Return the (x, y) coordinate for the center point of the cell that contains the specified text.  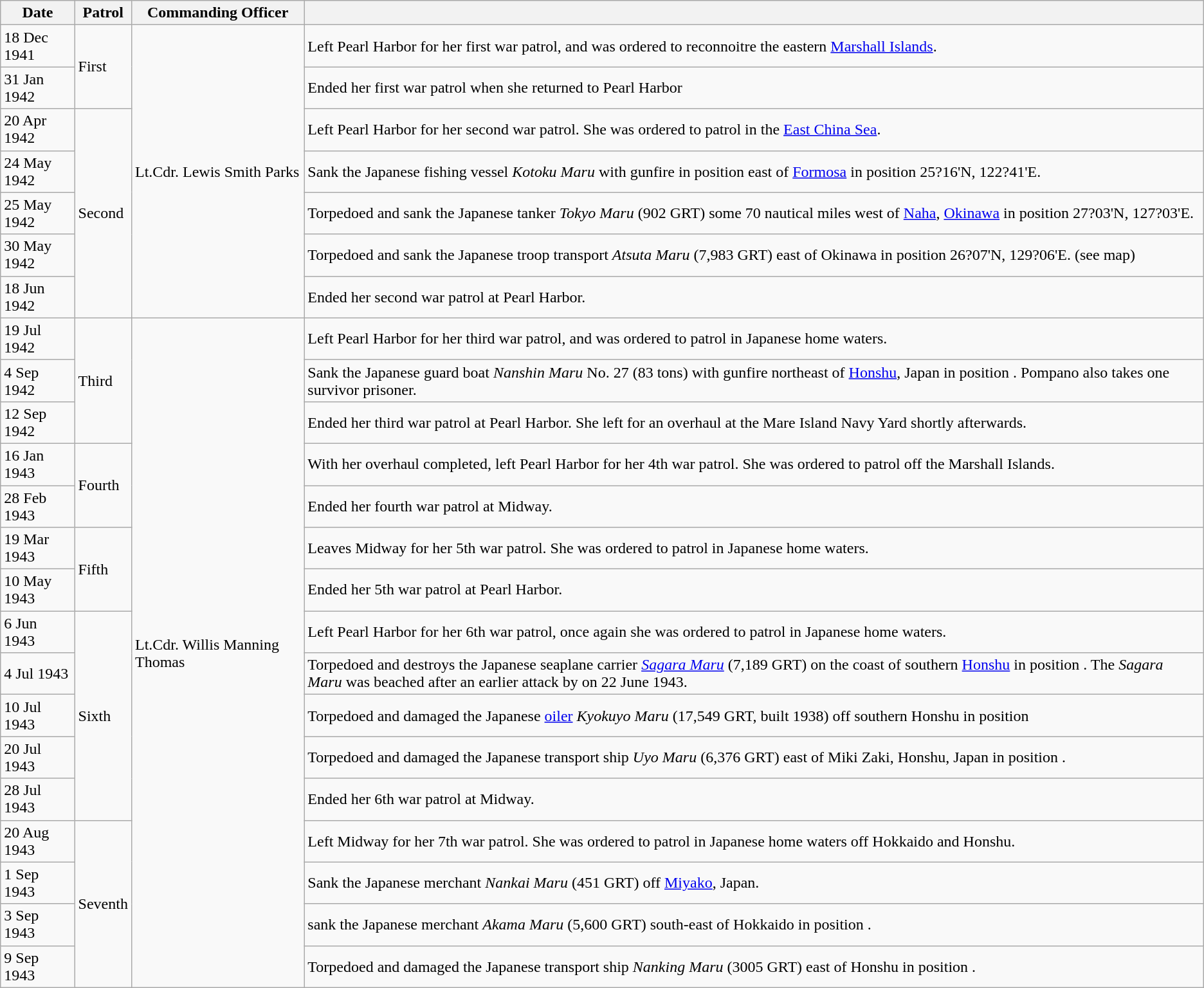
Sixth (103, 715)
Ended her 5th war patrol at Pearl Harbor. (754, 590)
Third (103, 381)
Fifth (103, 569)
Torpedoed and damaged the Japanese transport ship Nanking Maru (3005 GRT) east of Honshu in position . (754, 966)
19 Jul 1942 (37, 338)
10 May 1943 (37, 590)
20 Apr 1942 (37, 130)
24 May 1942 (37, 171)
20 Aug 1943 (37, 841)
Commanding Officer (217, 13)
Sank the Japanese merchant Nankai Maru (451 GRT) off Miyako, Japan. (754, 883)
28 Jul 1943 (37, 799)
Ended her third war patrol at Pearl Harbor. She left for an overhaul at the Mare Island Navy Yard shortly afterwards. (754, 422)
Seventh (103, 904)
16 Jan 1943 (37, 464)
Fourth (103, 485)
Leaves Midway for her 5th war patrol. She was ordered to patrol in Japanese home waters. (754, 548)
3 Sep 1943 (37, 925)
Ended her first war patrol when she returned to Pearl Harbor (754, 87)
Left Midway for her 7th war patrol. She was ordered to patrol in Japanese home waters off Hokkaido and Honshu. (754, 841)
Lt.Cdr. Lewis Smith Parks (217, 171)
First (103, 67)
4 Jul 1943 (37, 674)
Left Pearl Harbor for her 6th war patrol, once again she was ordered to patrol in Japanese home waters. (754, 632)
With her overhaul completed, left Pearl Harbor for her 4th war patrol. She was ordered to patrol off the Marshall Islands. (754, 464)
10 Jul 1943 (37, 715)
Lt.Cdr. Willis Manning Thomas (217, 652)
Patrol (103, 13)
Torpedoed and damaged the Japanese oiler Kyokuyo Maru (17,549 GRT, built 1938) off southern Honshu in position (754, 715)
sank the Japanese merchant Akama Maru (5,600 GRT) south-east of Hokkaido in position . (754, 925)
18 Jun 1942 (37, 297)
1 Sep 1943 (37, 883)
Torpedoed and sank the Japanese tanker Tokyo Maru (902 GRT) some 70 nautical miles west of Naha, Okinawa in position 27?03'N, 127?03'E. (754, 214)
28 Feb 1943 (37, 506)
9 Sep 1943 (37, 966)
Date (37, 13)
Ended her 6th war patrol at Midway. (754, 799)
25 May 1942 (37, 214)
Second (103, 214)
6 Jun 1943 (37, 632)
20 Jul 1943 (37, 758)
Left Pearl Harbor for her third war patrol, and was ordered to patrol in Japanese home waters. (754, 338)
19 Mar 1943 (37, 548)
30 May 1942 (37, 255)
4 Sep 1942 (37, 381)
Torpedoed and sank the Japanese troop transport Atsuta Maru (7,983 GRT) east of Okinawa in position 26?07'N, 129?06'E. (see map) (754, 255)
Left Pearl Harbor for her first war patrol, and was ordered to reconnoitre the eastern Marshall Islands. (754, 46)
Ended her fourth war patrol at Midway. (754, 506)
Ended her second war patrol at Pearl Harbor. (754, 297)
Torpedoed and damaged the Japanese transport ship Uyo Maru (6,376 GRT) east of Miki Zaki, Honshu, Japan in position . (754, 758)
Sank the Japanese fishing vessel Kotoku Maru with gunfire in position east of Formosa in position 25?16'N, 122?41'E. (754, 171)
18 Dec 1941 (37, 46)
12 Sep 1942 (37, 422)
Left Pearl Harbor for her second war patrol. She was ordered to patrol in the East China Sea. (754, 130)
31 Jan 1942 (37, 87)
